For the text-containing cell, return its midpoint in (X, Y) coordinate format. 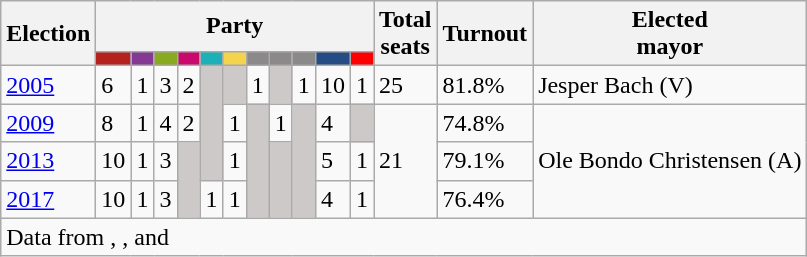
25 (406, 85)
79.1% (485, 161)
2005 (48, 85)
Party (235, 26)
6 (114, 85)
Electedmayor (670, 34)
2017 (48, 199)
Ole Bondo Christensen (A) (670, 161)
Jesper Bach (V) (670, 85)
Turnout (485, 34)
Election (48, 34)
8 (114, 123)
2009 (48, 123)
Data from , , and (404, 237)
2013 (48, 161)
74.8% (485, 123)
5 (332, 161)
76.4% (485, 199)
81.8% (485, 85)
Totalseats (406, 34)
21 (406, 161)
